Find where the given text appears and provide that cell's center as [X, Y] coordinate. 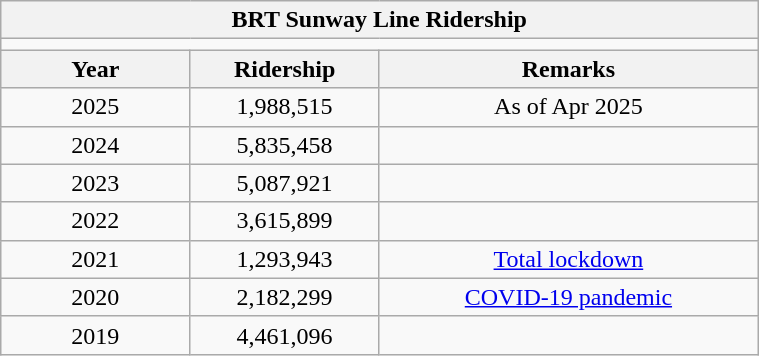
Total lockdown [568, 259]
3,615,899 [284, 221]
2019 [96, 335]
2023 [96, 183]
BRT Sunway Line Ridership [380, 20]
Year [96, 69]
2025 [96, 107]
As of Apr 2025 [568, 107]
2020 [96, 297]
1,988,515 [284, 107]
2021 [96, 259]
4,461,096 [284, 335]
Ridership [284, 69]
2024 [96, 145]
COVID-19 pandemic [568, 297]
5,835,458 [284, 145]
2,182,299 [284, 297]
Remarks [568, 69]
5,087,921 [284, 183]
2022 [96, 221]
1,293,943 [284, 259]
